Return the (x, y) coordinate for the center point of the cell that contains the specified text.  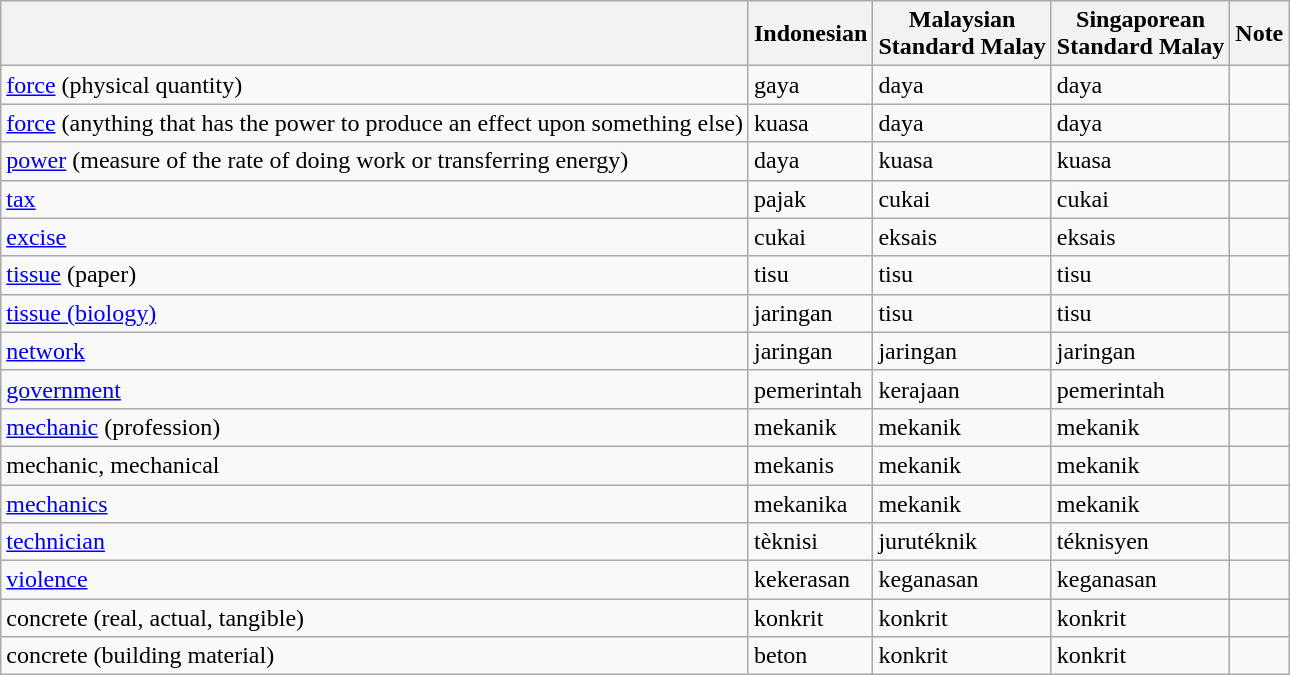
concrete (building material) (375, 656)
tèknisi (810, 542)
pajak (810, 199)
technician (375, 542)
Note (1260, 34)
power (measure of the rate of doing work or transferring energy) (375, 161)
tissue (paper) (375, 275)
kerajaan (962, 389)
force (anything that has the power to produce an effect upon something else) (375, 123)
concrete (real, actual, tangible) (375, 618)
jurutéknik (962, 542)
mechanic, mechanical (375, 465)
excise (375, 237)
mekanika (810, 503)
gaya (810, 85)
beton (810, 656)
Indonesian (810, 34)
network (375, 351)
government (375, 389)
force (physical quantity) (375, 85)
SingaporeanStandard Malay (1140, 34)
mechanic (profession) (375, 427)
kekerasan (810, 580)
tax (375, 199)
tissue (biology) (375, 313)
violence (375, 580)
téknisyen (1140, 542)
mechanics (375, 503)
MalaysianStandard Malay (962, 34)
mekanis (810, 465)
